Search for the cell housing the specified text and yield its (x, y) center coordinate. 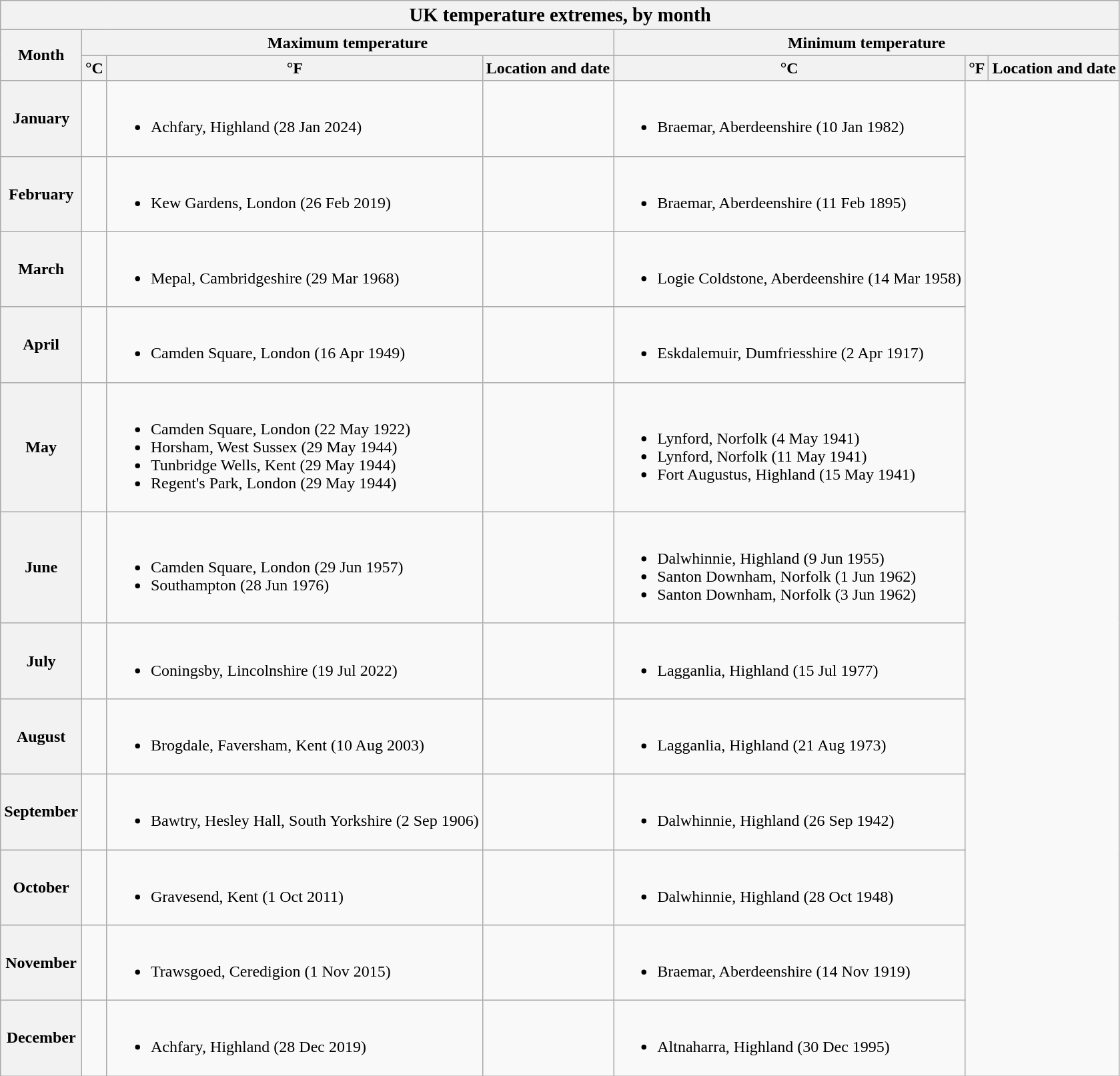
Lagganlia, Highland (21 Aug 1973) (790, 736)
Braemar, Aberdeenshire (11 Feb 1895) (790, 193)
Kew Gardens, London (26 Feb 2019) (295, 193)
February (41, 193)
Bawtry, Hesley Hall, South Yorkshire (2 Sep 1906) (295, 811)
June (41, 567)
Month (41, 55)
Coningsby, Lincolnshire (19 Jul 2022) (295, 660)
Logie Coldstone, Aberdeenshire (14 Mar 1958) (790, 270)
Achfary, Highland (28 Jan 2024) (295, 119)
Dalwhinnie, Highland (26 Sep 1942) (790, 811)
Maximum temperature (347, 43)
Lynford, Norfolk (4 May 1941)Lynford, Norfolk (11 May 1941)Fort Augustus, Highland (15 May 1941) (790, 447)
July (41, 660)
September (41, 811)
Camden Square, London (29 Jun 1957)Southampton (28 Jun 1976) (295, 567)
March (41, 270)
October (41, 887)
Dalwhinnie, Highland (9 Jun 1955)Santon Downham, Norfolk (1 Jun 1962)Santon Downham, Norfolk (3 Jun 1962) (790, 567)
April (41, 344)
Lagganlia, Highland (15 Jul 1977) (790, 660)
December (41, 1038)
November (41, 963)
Altnaharra, Highland (30 Dec 1995) (790, 1038)
Mepal, Cambridgeshire (29 Mar 1968) (295, 270)
UK temperature extremes, by month (560, 15)
May (41, 447)
Brogdale, Faversham, Kent (10 Aug 2003) (295, 736)
Gravesend, Kent (1 Oct 2011) (295, 887)
Braemar, Aberdeenshire (10 Jan 1982) (790, 119)
Eskdalemuir, Dumfriesshire (2 Apr 1917) (790, 344)
Trawsgoed, Ceredigion (1 Nov 2015) (295, 963)
Camden Square, London (22 May 1922)Horsham, West Sussex (29 May 1944)Tunbridge Wells, Kent (29 May 1944)Regent's Park, London (29 May 1944) (295, 447)
August (41, 736)
Dalwhinnie, Highland (28 Oct 1948) (790, 887)
Achfary, Highland (28 Dec 2019) (295, 1038)
Camden Square, London (16 Apr 1949) (295, 344)
Braemar, Aberdeenshire (14 Nov 1919) (790, 963)
Minimum temperature (867, 43)
January (41, 119)
